Determine the [X, Y] coordinate at the center of the cell enclosing the given text.  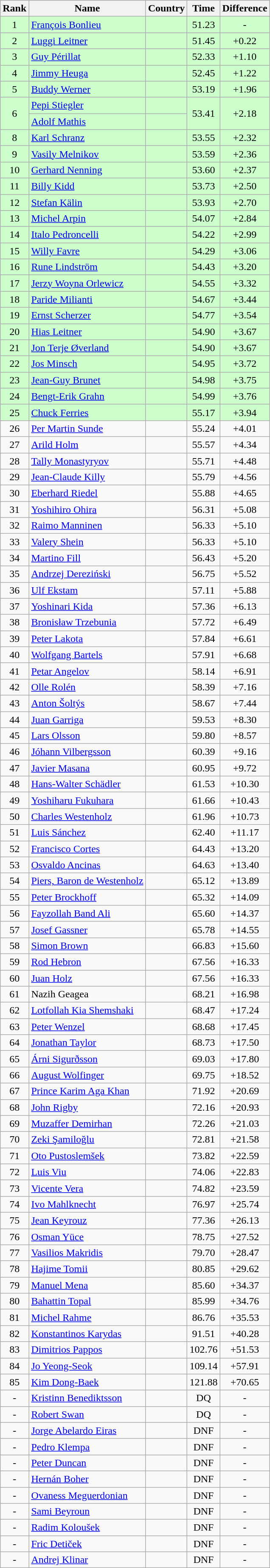
Jóhann Vilbergsson [87, 752]
Guy Périllat [87, 57]
31 [14, 510]
45 [14, 736]
+17.80 [245, 1059]
55.79 [204, 477]
68.21 [204, 994]
+1.22 [245, 73]
55 [14, 897]
33 [14, 542]
Manuel Mena [87, 1285]
+6.68 [245, 655]
Paride Milianti [87, 299]
Sami Beyroun [87, 1512]
+35.53 [245, 1317]
+3.06 [245, 251]
64.43 [204, 849]
+14.09 [245, 897]
85 [14, 1382]
2 [14, 41]
+5.20 [245, 558]
Francisco Cortes [87, 849]
Zeki Şamiloğlu [87, 1140]
72.16 [204, 1107]
55.24 [204, 428]
Peter Brockhoff [87, 897]
Jerzy Woyna Orlewicz [87, 283]
17 [14, 283]
Luis Sánchez [87, 833]
Andrzej Dereziński [87, 574]
Jean Keyrouz [87, 1220]
25 [14, 412]
60 [14, 978]
65.60 [204, 913]
8 [14, 138]
+15.60 [245, 946]
Piers, Baron de Westenholz [87, 881]
Nazih Geagea [87, 994]
Anton Šoltýs [87, 703]
74 [14, 1204]
+28.47 [245, 1253]
109.14 [204, 1366]
Luis Viu [87, 1172]
75 [14, 1220]
Olle Rolén [87, 687]
+34.37 [245, 1285]
+1.10 [245, 57]
+2.99 [245, 235]
54.95 [204, 364]
Oto Pustoslemšek [87, 1156]
46 [14, 752]
6 [14, 113]
+8.57 [245, 736]
Jorge Abelardo Eiras [87, 1430]
54 [14, 881]
+10.73 [245, 816]
53.55 [204, 138]
9 [14, 154]
55.57 [204, 445]
60.95 [204, 768]
+17.24 [245, 1011]
52 [14, 849]
Adolf Mathis [87, 121]
74.06 [204, 1172]
Bronisław Trzebunia [87, 622]
Jon Terje Øverland [87, 348]
+6.91 [245, 671]
+4.34 [245, 445]
Time [204, 8]
71 [14, 1156]
71.92 [204, 1091]
Josef Gassner [87, 929]
61.66 [204, 800]
+14.55 [245, 929]
+4.56 [245, 477]
64.63 [204, 865]
+51.53 [245, 1350]
Vasily Melnikov [87, 154]
59 [14, 962]
54.99 [204, 396]
Per Martin Sunde [87, 428]
36 [14, 590]
72 [14, 1172]
Charles Westenholz [87, 816]
+8.30 [245, 720]
53.73 [204, 186]
55.71 [204, 461]
Hajime Tomii [87, 1269]
+34.76 [245, 1301]
Fric Detiček [87, 1544]
+20.69 [245, 1091]
65.32 [204, 897]
+11.17 [245, 833]
51 [14, 833]
86.76 [204, 1317]
53.41 [204, 113]
53 [14, 865]
François Bonlieu [87, 25]
+17.45 [245, 1027]
Difference [245, 8]
54.55 [204, 283]
57.36 [204, 606]
Lars Olsson [87, 736]
42 [14, 687]
+4.65 [245, 493]
24 [14, 396]
Raimo Manninen [87, 526]
+10.43 [245, 800]
57.72 [204, 622]
Peter Duncan [87, 1463]
+3.94 [245, 412]
Muzaffer Demirhan [87, 1123]
Rod Hebron [87, 962]
+21.03 [245, 1123]
Martino Fill [87, 558]
61 [14, 994]
12 [14, 203]
54.29 [204, 251]
Hans-Walter Schädler [87, 784]
66.83 [204, 946]
57.84 [204, 639]
Gerhard Nenning [87, 170]
68.73 [204, 1043]
64 [14, 1043]
66 [14, 1075]
21 [14, 348]
Fayzollah Band Ali [87, 913]
61.53 [204, 784]
Pedro Klempa [87, 1447]
Jimmy Heuga [87, 73]
Yoshihiro Ohira [87, 510]
68 [14, 1107]
62 [14, 1011]
30 [14, 493]
+1.96 [245, 89]
34 [14, 558]
76.97 [204, 1204]
78 [14, 1269]
58 [14, 946]
+5.08 [245, 510]
Dimitrios Pappos [87, 1350]
+18.52 [245, 1075]
August Wolfinger [87, 1075]
+21.58 [245, 1140]
69.75 [204, 1075]
Billy Kidd [87, 186]
27 [14, 445]
18 [14, 299]
+3.76 [245, 396]
Hias Leitner [87, 332]
54.43 [204, 267]
+2.50 [245, 186]
+9.16 [245, 752]
Yoshiharu Fukuhara [87, 800]
+3.54 [245, 315]
+13.40 [245, 865]
67 [14, 1091]
+13.20 [245, 849]
3 [14, 57]
+10.30 [245, 784]
+6.61 [245, 639]
Robert Swan [87, 1414]
35 [14, 574]
+57.91 [245, 1366]
+29.62 [245, 1269]
37 [14, 606]
48 [14, 784]
56.43 [204, 558]
13 [14, 219]
53.59 [204, 154]
69.03 [204, 1059]
+6.13 [245, 606]
+3.20 [245, 267]
Jean-Guy Brunet [87, 380]
+26.13 [245, 1220]
65 [14, 1059]
22 [14, 364]
74.82 [204, 1188]
63 [14, 1027]
23 [14, 380]
52.33 [204, 57]
Rank [14, 8]
Yoshinari Kida [87, 606]
+20.93 [245, 1107]
+16.98 [245, 994]
+3.32 [245, 283]
Michel Rahme [87, 1317]
102.76 [204, 1350]
77.36 [204, 1220]
72.81 [204, 1140]
Arild Holm [87, 445]
53.60 [204, 170]
57.91 [204, 655]
+0.22 [245, 41]
55.88 [204, 493]
Andrej Klinar [87, 1560]
+22.83 [245, 1172]
Kim Dong-Baek [87, 1382]
Luggi Leitner [87, 41]
Ernst Scherzer [87, 315]
+2.32 [245, 138]
+17.50 [245, 1043]
40 [14, 655]
79 [14, 1285]
54.22 [204, 235]
+27.52 [245, 1237]
4 [14, 73]
80 [14, 1301]
Ulf Ekstam [87, 590]
Árni Sigurðsson [87, 1059]
38 [14, 622]
16 [14, 267]
Jo Yeong-Seok [87, 1366]
56.31 [204, 510]
68.47 [204, 1011]
58.14 [204, 671]
85.99 [204, 1301]
29 [14, 477]
+22.59 [245, 1156]
Rune Lindström [87, 267]
Buddy Werner [87, 89]
Chuck Ferries [87, 412]
57.11 [204, 590]
Ivo Mahlknecht [87, 1204]
Jean-Claude Killy [87, 477]
53.19 [204, 89]
+5.52 [245, 574]
41 [14, 671]
59.80 [204, 736]
+7.16 [245, 687]
54.98 [204, 380]
51.45 [204, 41]
15 [14, 251]
Tally Monastyryov [87, 461]
Petar Angelov [87, 671]
43 [14, 703]
47 [14, 768]
+70.65 [245, 1382]
60.39 [204, 752]
58.39 [204, 687]
+9.72 [245, 768]
73 [14, 1188]
91.51 [204, 1334]
Prince Karim Aga Khan [87, 1091]
Valery Shein [87, 542]
Jos Minsch [87, 364]
76 [14, 1237]
77 [14, 1253]
61.96 [204, 816]
Simon Brown [87, 946]
62.40 [204, 833]
+6.49 [245, 622]
Country [166, 8]
Lotfollah Kia Shemshaki [87, 1011]
51.23 [204, 25]
Willy Favre [87, 251]
49 [14, 800]
26 [14, 428]
+5.88 [245, 590]
+3.72 [245, 364]
Juan Holz [87, 978]
Wolfgang Bartels [87, 655]
80.85 [204, 1269]
1 [14, 25]
+3.44 [245, 299]
69 [14, 1123]
55.17 [204, 412]
+25.74 [245, 1204]
54.07 [204, 219]
83 [14, 1350]
10 [14, 170]
+3.75 [245, 380]
28 [14, 461]
Vasilios Makridis [87, 1253]
82 [14, 1334]
65.78 [204, 929]
20 [14, 332]
Konstantinos Karydas [87, 1334]
+4.01 [245, 428]
+2.70 [245, 203]
+7.44 [245, 703]
68.68 [204, 1027]
59.53 [204, 720]
+40.28 [245, 1334]
44 [14, 720]
81 [14, 1317]
+2.18 [245, 113]
73.82 [204, 1156]
79.70 [204, 1253]
Radim Koloušek [87, 1528]
57 [14, 929]
54.67 [204, 299]
50 [14, 816]
Jonathan Taylor [87, 1043]
56.75 [204, 574]
Eberhard Riedel [87, 493]
5 [14, 89]
+2.84 [245, 219]
+2.37 [245, 170]
121.88 [204, 1382]
78.75 [204, 1237]
39 [14, 639]
Bengt-Erik Grahn [87, 396]
Hernán Boher [87, 1479]
+13.89 [245, 881]
+4.48 [245, 461]
+23.59 [245, 1188]
Osman Yüce [87, 1237]
Ovaness Meguerdonian [87, 1495]
Italo Pedroncelli [87, 235]
11 [14, 186]
Karl Schranz [87, 138]
Javier Masana [87, 768]
Vicente Vera [87, 1188]
14 [14, 235]
54.77 [204, 315]
56 [14, 913]
58.67 [204, 703]
Peter Wenzel [87, 1027]
+2.36 [245, 154]
Kristinn Benediktsson [87, 1398]
70 [14, 1140]
Peter Lakota [87, 639]
Name [87, 8]
85.60 [204, 1285]
65.12 [204, 881]
72.26 [204, 1123]
Pepi Stiegler [87, 105]
John Rigby [87, 1107]
Juan Garriga [87, 720]
Michel Arpin [87, 219]
Stefan Kälin [87, 203]
Osvaldo Ancinas [87, 865]
19 [14, 315]
Bahattin Topal [87, 1301]
32 [14, 526]
53.93 [204, 203]
84 [14, 1366]
+14.37 [245, 913]
52.45 [204, 73]
